Search for the cell housing the specified text and yield its (x, y) center coordinate. 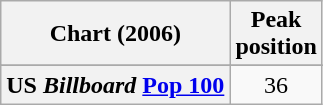
Peakposition (276, 34)
Chart (2006) (116, 34)
US Billboard Pop 100 (116, 85)
36 (276, 85)
